Search for the cell housing the specified text and yield its [x, y] center coordinate. 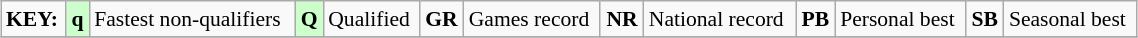
National record [720, 19]
Games record [532, 19]
Fastest non-qualifiers [192, 19]
NR [622, 19]
Q [309, 19]
PB [816, 19]
KEY: [34, 19]
q [78, 19]
Qualified [371, 19]
SB [985, 19]
GR [442, 19]
Personal best [900, 19]
Seasonal best [1070, 19]
